Locate the cell with the specified text and output its (x, y) center coordinate. 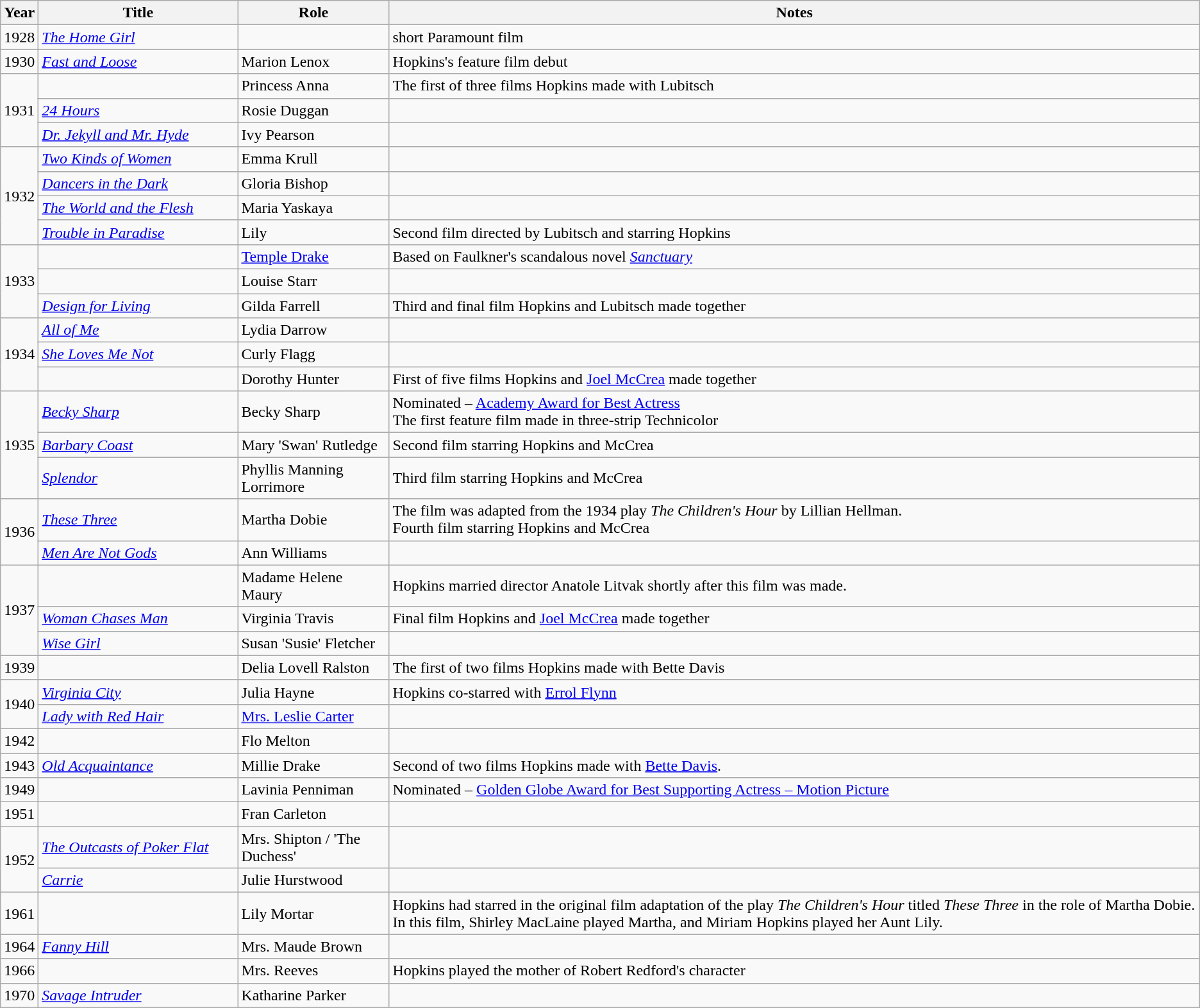
Temple Drake (313, 256)
Third film starring Hopkins and McCrea (794, 478)
Louise Starr (313, 281)
1970 (19, 995)
1949 (19, 790)
1937 (19, 610)
24 Hours (138, 110)
Barbary Coast (138, 445)
Second film directed by Lubitsch and starring Hopkins (794, 232)
1933 (19, 281)
1936 (19, 532)
Marion Lenox (313, 62)
1931 (19, 110)
Fast and Loose (138, 62)
1951 (19, 814)
Lavinia Penniman (313, 790)
Hopkins's feature film debut (794, 62)
Ivy Pearson (313, 135)
1942 (19, 741)
Mrs. Reeves (313, 971)
1952 (19, 859)
The first of three films Hopkins made with Lubitsch (794, 86)
Gloria Bishop (313, 183)
Lydia Darrow (313, 330)
Martha Dobie (313, 519)
Julia Hayne (313, 692)
Fran Carleton (313, 814)
The Outcasts of Poker Flat (138, 848)
1940 (19, 704)
Phyllis Manning Lorrimore (313, 478)
Old Acquaintance (138, 765)
Princess Anna (313, 86)
Hopkins played the mother of Robert Redford's character (794, 971)
Lady with Red Hair (138, 716)
Design for Living (138, 306)
Dorothy Hunter (313, 379)
Title (138, 13)
1932 (19, 196)
Men Are Not Gods (138, 553)
Third and final film Hopkins and Lubitsch made together (794, 306)
Katharine Parker (313, 995)
All of Me (138, 330)
The film was adapted from the 1934 play The Children's Hour by Lillian Hellman. Fourth film starring Hopkins and McCrea (794, 519)
She Loves Me Not (138, 355)
Savage Intruder (138, 995)
Delia Lovell Ralston (313, 668)
Curly Flagg (313, 355)
Carrie (138, 880)
Trouble in Paradise (138, 232)
Splendor (138, 478)
Nominated – Golden Globe Award for Best Supporting Actress – Motion Picture (794, 790)
Flo Melton (313, 741)
Final film Hopkins and Joel McCrea made together (794, 619)
Mrs. Shipton / 'The Duchess' (313, 848)
Mrs. Maude Brown (313, 946)
Dancers in the Dark (138, 183)
Wise Girl (138, 643)
Lily (313, 232)
Virginia Travis (313, 619)
1939 (19, 668)
1964 (19, 946)
Virginia City (138, 692)
Based on Faulkner's scandalous novel Sanctuary (794, 256)
Woman Chases Man (138, 619)
Dr. Jekyll and Mr. Hyde (138, 135)
These Three (138, 519)
The first of two films Hopkins made with Bette Davis (794, 668)
Susan 'Susie' Fletcher (313, 643)
The World and the Flesh (138, 208)
Maria Yaskaya (313, 208)
1961 (19, 913)
Fanny Hill (138, 946)
Rosie Duggan (313, 110)
Notes (794, 13)
Role (313, 13)
Hopkins married director Anatole Litvak shortly after this film was made. (794, 586)
1928 (19, 37)
1934 (19, 355)
short Paramount film (794, 37)
Mrs. Leslie Carter (313, 716)
Two Kinds of Women (138, 159)
Second of two films Hopkins made with Bette Davis. (794, 765)
Mary 'Swan' Rutledge (313, 445)
Year (19, 13)
Emma Krull (313, 159)
Nominated – Academy Award for Best ActressThe first feature film made in three-strip Technicolor (794, 412)
Ann Williams (313, 553)
1966 (19, 971)
Julie Hurstwood (313, 880)
1935 (19, 445)
Madame Helene Maury (313, 586)
Hopkins co-starred with Errol Flynn (794, 692)
Lily Mortar (313, 913)
First of five films Hopkins and Joel McCrea made together (794, 379)
The Home Girl (138, 37)
1943 (19, 765)
Second film starring Hopkins and McCrea (794, 445)
Millie Drake (313, 765)
Gilda Farrell (313, 306)
1930 (19, 62)
